Detect which cell encompasses the target text, then output its (X, Y) center coordinate. 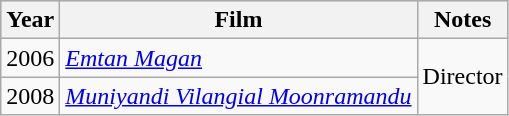
2006 (30, 58)
Emtan Magan (238, 58)
Notes (462, 20)
Year (30, 20)
Film (238, 20)
2008 (30, 96)
Director (462, 77)
Muniyandi Vilangial Moonramandu (238, 96)
